Output the (x, y) coordinate of the center of the cell containing the given text.  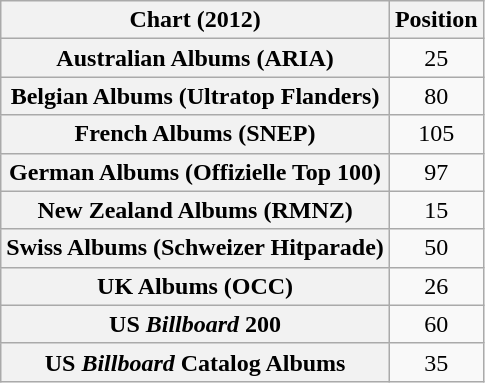
Belgian Albums (Ultratop Flanders) (196, 96)
French Albums (SNEP) (196, 134)
Australian Albums (ARIA) (196, 58)
US Billboard Catalog Albums (196, 362)
105 (436, 134)
German Albums (Offizielle Top 100) (196, 172)
35 (436, 362)
New Zealand Albums (RMNZ) (196, 210)
US Billboard 200 (196, 324)
97 (436, 172)
26 (436, 286)
Chart (2012) (196, 20)
Swiss Albums (Schweizer Hitparade) (196, 248)
25 (436, 58)
50 (436, 248)
15 (436, 210)
80 (436, 96)
Position (436, 20)
UK Albums (OCC) (196, 286)
60 (436, 324)
